Return (x, y) of the center of cell containing provided text 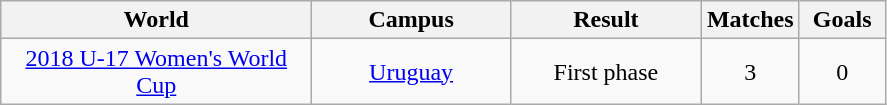
Uruguay (412, 72)
Result (606, 20)
First phase (606, 72)
Matches (750, 20)
3 (750, 72)
0 (842, 72)
World (156, 20)
Goals (842, 20)
2018 U-17 Women's World Cup (156, 72)
Campus (412, 20)
